Capture the cell that displays the provided text and extract its [X, Y] central coordinate. 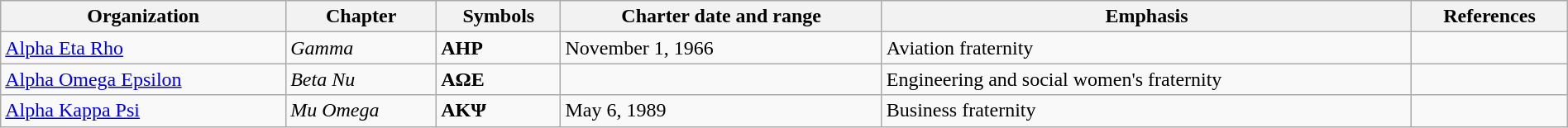
Emphasis [1146, 17]
Engineering and social women's fraternity [1146, 79]
References [1489, 17]
ΑΚΨ [499, 111]
Chapter [361, 17]
Aviation fraternity [1146, 48]
Symbols [499, 17]
Business fraternity [1146, 111]
May 6, 1989 [721, 111]
Alpha Omega Epsilon [144, 79]
Charter date and range [721, 17]
Alpha Eta Rho [144, 48]
ΑΗΡ [499, 48]
Mu Omega [361, 111]
Alpha Kappa Psi [144, 111]
ΑΩΕ [499, 79]
Organization [144, 17]
Beta Nu [361, 79]
November 1, 1966 [721, 48]
Gamma [361, 48]
